Locate the cell with the specified text and output its (x, y) center coordinate. 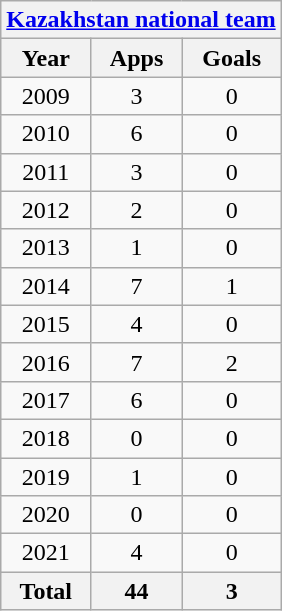
2014 (46, 286)
2021 (46, 553)
2020 (46, 515)
2018 (46, 438)
2009 (46, 96)
2011 (46, 172)
2016 (46, 362)
2012 (46, 210)
Goals (232, 58)
2015 (46, 324)
44 (136, 591)
2019 (46, 477)
Kazakhstan national team (141, 20)
Total (46, 591)
2013 (46, 248)
Year (46, 58)
2010 (46, 134)
Apps (136, 58)
2017 (46, 400)
